Locate the cell with the specified text and output its (X, Y) center coordinate. 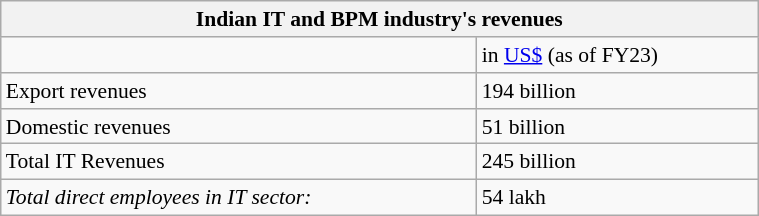
245 billion (618, 162)
51 billion (618, 126)
in US$ (as of FY23) (618, 55)
Export revenues (239, 91)
54 lakh (618, 197)
194 billion (618, 91)
Total IT Revenues (239, 162)
Indian IT and BPM industry's revenues (380, 19)
Total direct employees in IT sector: (239, 197)
Domestic revenues (239, 126)
